Return (X, Y) of the center of cell containing provided text 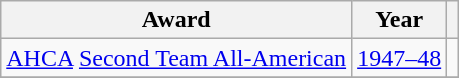
1947–48 (400, 58)
AHCA Second Team All-American (176, 58)
Year (400, 20)
Award (176, 20)
